Provide the (x, y) coordinate of the cell's center where the given text is located.  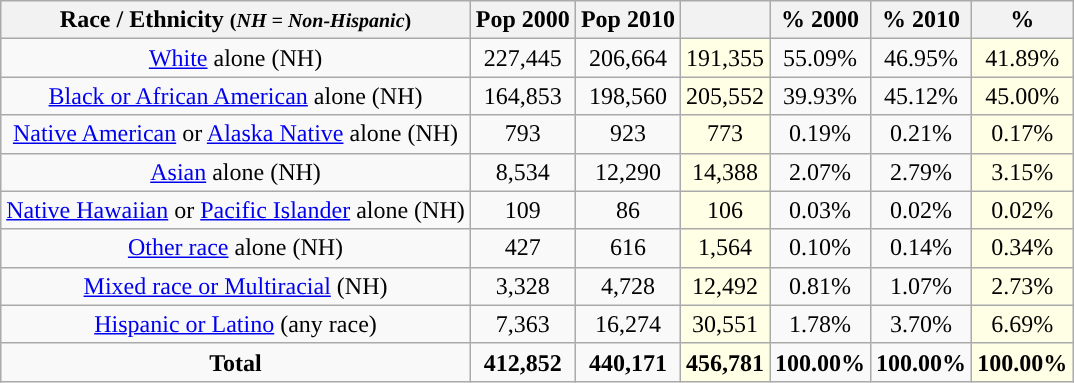
12,492 (724, 286)
% 2010 (922, 20)
412,852 (522, 362)
White alone (NH) (236, 58)
86 (628, 210)
8,534 (522, 172)
45.12% (922, 96)
205,552 (724, 96)
1.07% (922, 286)
440,171 (628, 362)
16,274 (628, 324)
55.09% (820, 58)
164,853 (522, 96)
793 (522, 134)
456,781 (724, 362)
7,363 (522, 324)
427 (522, 248)
0.34% (1022, 248)
0.19% (820, 134)
3.70% (922, 324)
0.17% (1022, 134)
12,290 (628, 172)
206,664 (628, 58)
1,564 (724, 248)
106 (724, 210)
227,445 (522, 58)
0.81% (820, 286)
46.95% (922, 58)
773 (724, 134)
Race / Ethnicity (NH = Non-Hispanic) (236, 20)
Pop 2000 (522, 20)
Mixed race or Multiracial (NH) (236, 286)
3.15% (1022, 172)
% 2000 (820, 20)
6.69% (1022, 324)
30,551 (724, 324)
Native American or Alaska Native alone (NH) (236, 134)
Black or African American alone (NH) (236, 96)
616 (628, 248)
Native Hawaiian or Pacific Islander alone (NH) (236, 210)
3,328 (522, 286)
923 (628, 134)
Total (236, 362)
0.14% (922, 248)
0.21% (922, 134)
Hispanic or Latino (any race) (236, 324)
198,560 (628, 96)
4,728 (628, 286)
0.03% (820, 210)
Asian alone (NH) (236, 172)
191,355 (724, 58)
45.00% (1022, 96)
1.78% (820, 324)
41.89% (1022, 58)
0.10% (820, 248)
109 (522, 210)
% (1022, 20)
2.07% (820, 172)
2.79% (922, 172)
2.73% (1022, 286)
39.93% (820, 96)
Pop 2010 (628, 20)
Other race alone (NH) (236, 248)
14,388 (724, 172)
